Extract the (x, y) coordinate from the center of the cell holding the provided text.  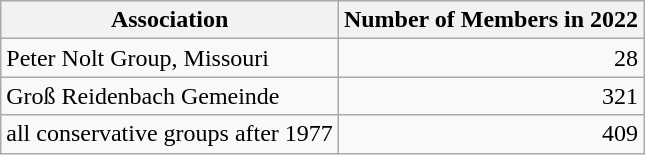
all conservative groups after 1977 (170, 134)
Groß Reidenbach Gemeinde (170, 96)
Association (170, 20)
Peter Nolt Group, Missouri (170, 58)
321 (490, 96)
Number of Members in 2022 (490, 20)
409 (490, 134)
28 (490, 58)
